Identify which cell holds the provided text, then report its [X, Y] central coordinate. 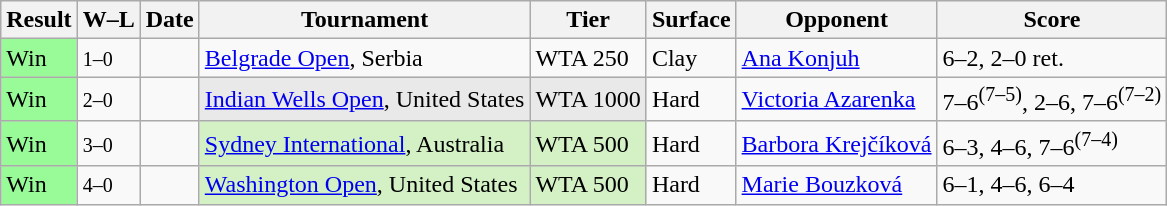
2–0 [108, 100]
Date [170, 20]
Washington Open, United States [364, 185]
Indian Wells Open, United States [364, 100]
Opponent [836, 20]
6–3, 4–6, 7–6(7–4) [1052, 144]
3–0 [108, 144]
Score [1052, 20]
Barbora Krejčíková [836, 144]
W–L [108, 20]
Belgrade Open, Serbia [364, 58]
Surface [691, 20]
6–2, 2–0 ret. [1052, 58]
Ana Konjuh [836, 58]
Result [39, 20]
7–6(7–5), 2–6, 7–6(7–2) [1052, 100]
Tournament [364, 20]
Sydney International, Australia [364, 144]
Clay [691, 58]
WTA 1000 [588, 100]
Marie Bouzková [836, 185]
WTA 250 [588, 58]
6–1, 4–6, 6–4 [1052, 185]
Victoria Azarenka [836, 100]
4–0 [108, 185]
Tier [588, 20]
1–0 [108, 58]
